For the text-containing cell, return its midpoint in (x, y) coordinate format. 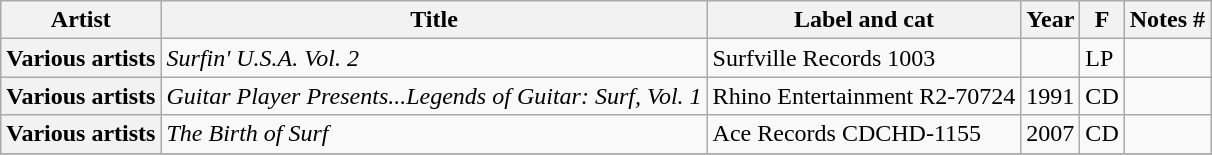
The Birth of Surf (434, 134)
F (1102, 20)
1991 (1050, 96)
Notes # (1167, 20)
Ace Records CDCHD-1155 (864, 134)
2007 (1050, 134)
Year (1050, 20)
Rhino Entertainment R2-70724 (864, 96)
Surfville Records 1003 (864, 58)
Title (434, 20)
LP (1102, 58)
Label and cat (864, 20)
Artist (81, 20)
Guitar Player Presents...Legends of Guitar: Surf, Vol. 1 (434, 96)
Surfin' U.S.A. Vol. 2 (434, 58)
